Find where the given text appears and provide that cell's center as (X, Y) coordinate. 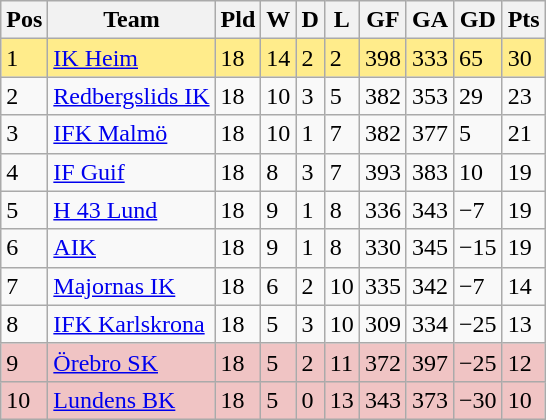
373 (430, 400)
−30 (478, 400)
D (310, 20)
Lundens BK (132, 400)
398 (382, 58)
372 (382, 362)
W (278, 20)
11 (342, 362)
Pts (524, 20)
H 43 Lund (132, 210)
353 (430, 96)
IFK Malmö (132, 134)
Örebro SK (132, 362)
IK Heim (132, 58)
Pos (24, 20)
336 (382, 210)
L (342, 20)
342 (430, 286)
393 (382, 172)
GA (430, 20)
334 (430, 324)
AIK (132, 248)
−15 (478, 248)
23 (524, 96)
IFK Karlskrona (132, 324)
309 (382, 324)
21 (524, 134)
65 (478, 58)
0 (310, 400)
377 (430, 134)
12 (524, 362)
330 (382, 248)
GD (478, 20)
333 (430, 58)
30 (524, 58)
Majornas IK (132, 286)
Redbergslids IK (132, 96)
383 (430, 172)
Pld (238, 20)
29 (478, 96)
4 (24, 172)
397 (430, 362)
Team (132, 20)
IF Guif (132, 172)
335 (382, 286)
GF (382, 20)
345 (430, 248)
